Extract the (X, Y) coordinate from the center of the cell holding the provided text.  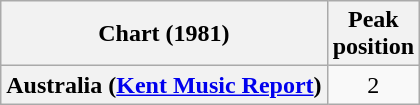
2 (373, 85)
Chart (1981) (164, 34)
Australia (Kent Music Report) (164, 85)
Peakposition (373, 34)
